Capture the cell that displays the provided text and extract its (X, Y) central coordinate. 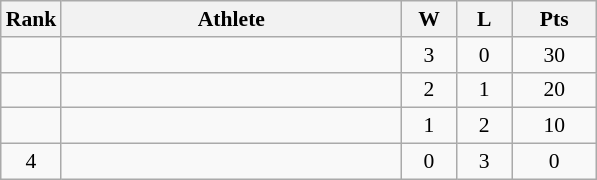
Rank (32, 19)
Pts (554, 19)
4 (32, 162)
Athlete (231, 19)
10 (554, 126)
L (484, 19)
30 (554, 55)
20 (554, 90)
W (428, 19)
